Pinpoint the cell where the given text exists, returning its (x, y) midpoint coordinate. 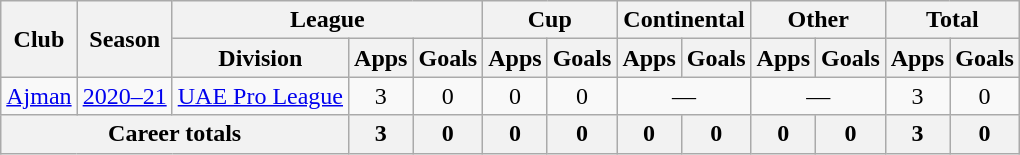
UAE Pro League (260, 96)
Cup (550, 20)
Other (818, 20)
League (328, 20)
Club (39, 39)
Season (124, 39)
Ajman (39, 96)
Career totals (175, 134)
2020–21 (124, 96)
Continental (684, 20)
Division (260, 58)
Total (952, 20)
